Return (X, Y) of the center of cell containing provided text 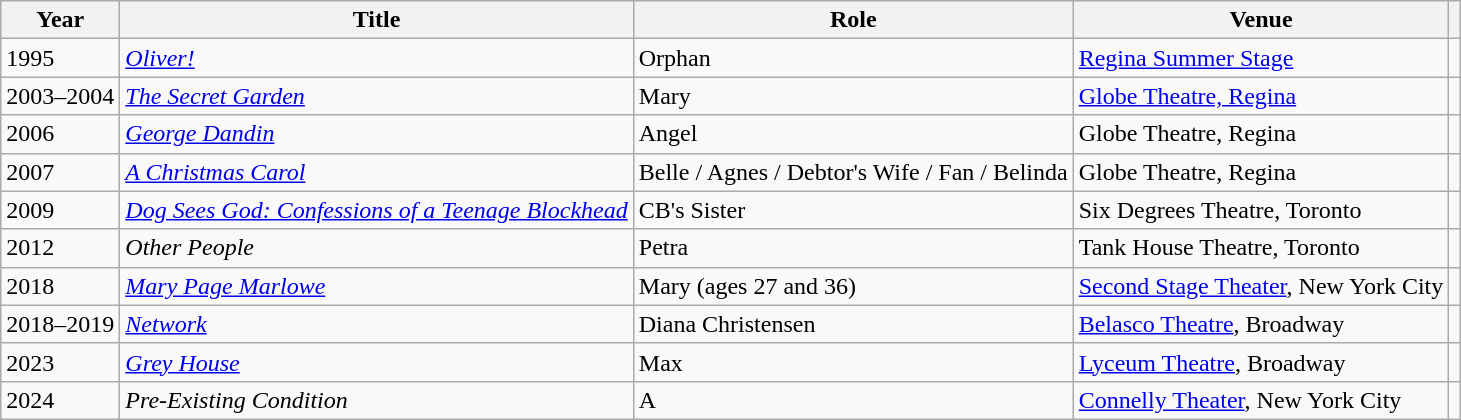
Title (376, 20)
1995 (60, 58)
Other People (376, 248)
George Dandin (376, 134)
2012 (60, 248)
Mary (ages 27 and 36) (853, 286)
2024 (60, 400)
2007 (60, 172)
Angel (853, 134)
Tank House Theatre, Toronto (1261, 248)
Oliver! (376, 58)
Second Stage Theater, New York City (1261, 286)
2023 (60, 362)
Max (853, 362)
CB's Sister (853, 210)
Belle / Agnes / Debtor's Wife / Fan / Belinda (853, 172)
Dog Sees God: Confessions of a Teenage Blockhead (376, 210)
A Christmas Carol (376, 172)
Mary Page Marlowe (376, 286)
Venue (1261, 20)
Mary (853, 96)
2006 (60, 134)
A (853, 400)
Grey House (376, 362)
Diana Christensen (853, 324)
Orphan (853, 58)
Petra (853, 248)
Belasco Theatre, Broadway (1261, 324)
Connelly Theater, New York City (1261, 400)
Network (376, 324)
Pre-Existing Condition (376, 400)
2003–2004 (60, 96)
Year (60, 20)
2018–2019 (60, 324)
Lyceum Theatre, Broadway (1261, 362)
Role (853, 20)
2018 (60, 286)
2009 (60, 210)
Six Degrees Theatre, Toronto (1261, 210)
Regina Summer Stage (1261, 58)
The Secret Garden (376, 96)
